For the text-containing cell, return its midpoint in [X, Y] coordinate format. 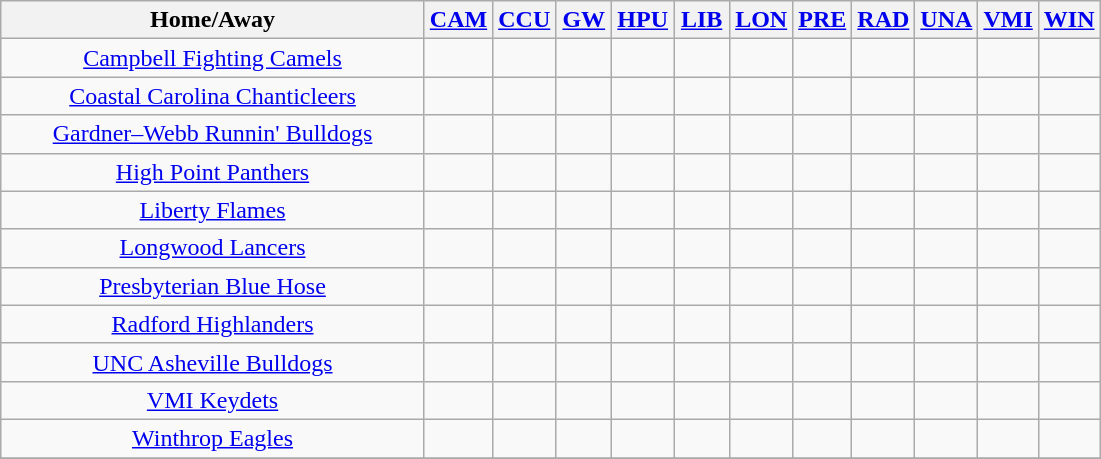
VMI Keydets [213, 400]
UNC Asheville Bulldogs [213, 362]
PRE [822, 20]
Longwood Lancers [213, 248]
WIN [1069, 20]
HPU [643, 20]
Winthrop Eagles [213, 438]
RAD [884, 20]
VMI [1008, 20]
Presbyterian Blue Hose [213, 286]
High Point Panthers [213, 172]
Coastal Carolina Chanticleers [213, 96]
LON [762, 20]
LIB [702, 20]
CCU [524, 20]
Gardner–Webb Runnin' Bulldogs [213, 134]
GW [584, 20]
Campbell Fighting Camels [213, 58]
UNA [946, 20]
Home/Away [213, 20]
CAM [458, 20]
Radford Highlanders [213, 324]
Liberty Flames [213, 210]
